Identify which cell holds the provided text, then report its (X, Y) central coordinate. 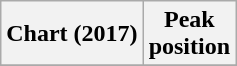
Chart (2017) (72, 34)
Peak position (189, 34)
